Search for the cell housing the specified text and yield its [X, Y] center coordinate. 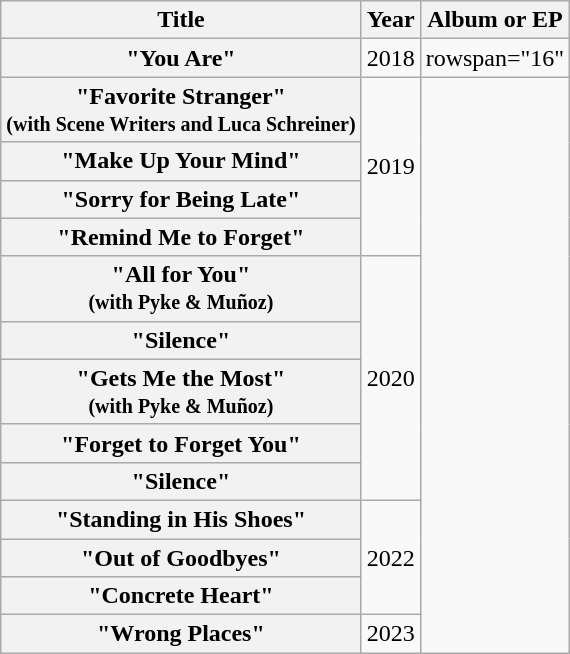
2020 [390, 378]
"Standing in His Shoes" [181, 519]
Year [390, 20]
2023 [390, 634]
rowspan="16" [495, 58]
"Out of Goodbyes" [181, 557]
"Concrete Heart" [181, 596]
"Sorry for Being Late" [181, 199]
"Favorite Stranger"(with Scene Writers and Luca Schreiner) [181, 110]
Album or EP [495, 20]
"All for You"(with Pyke & Muñoz) [181, 288]
"Remind Me to Forget" [181, 237]
"Forget to Forget You" [181, 443]
2018 [390, 58]
2019 [390, 166]
"Gets Me the Most"(with Pyke & Muñoz) [181, 392]
2022 [390, 557]
"Wrong Places" [181, 634]
"You Are" [181, 58]
Title [181, 20]
"Make Up Your Mind" [181, 161]
